Return [x, y] of the center of cell containing provided text 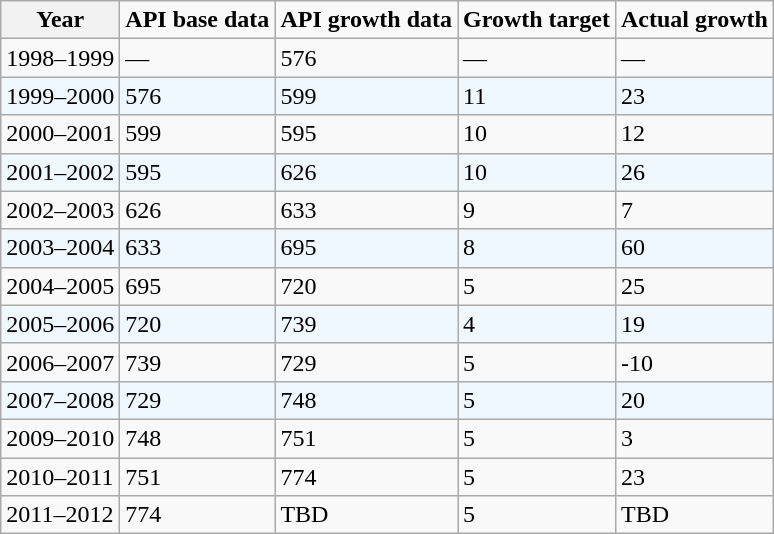
1998–1999 [60, 58]
60 [694, 248]
2007–2008 [60, 400]
20 [694, 400]
2011–2012 [60, 515]
2006–2007 [60, 362]
2003–2004 [60, 248]
3 [694, 438]
2002–2003 [60, 210]
7 [694, 210]
2009–2010 [60, 438]
2005–2006 [60, 324]
API growth data [366, 20]
26 [694, 172]
4 [537, 324]
2004–2005 [60, 286]
Growth target [537, 20]
25 [694, 286]
Actual growth [694, 20]
11 [537, 96]
2010–2011 [60, 477]
8 [537, 248]
2000–2001 [60, 134]
12 [694, 134]
2001–2002 [60, 172]
API base data [198, 20]
Year [60, 20]
1999–2000 [60, 96]
9 [537, 210]
19 [694, 324]
-10 [694, 362]
